Find where the given text appears and provide that cell's center as [X, Y] coordinate. 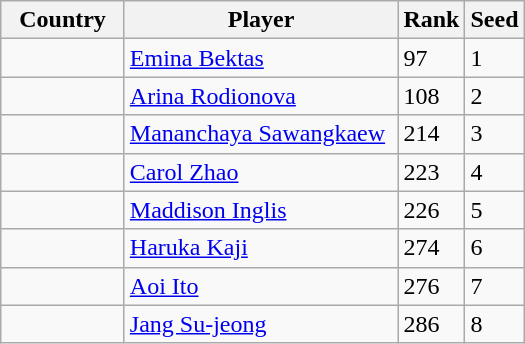
Country [63, 20]
Arina Rodionova [261, 96]
Maddison Inglis [261, 210]
7 [494, 286]
Player [261, 20]
Rank [432, 20]
Emina Bektas [261, 58]
Jang Su-jeong [261, 324]
Mananchaya Sawangkaew [261, 134]
Haruka Kaji [261, 248]
4 [494, 172]
1 [494, 58]
276 [432, 286]
108 [432, 96]
Aoi Ito [261, 286]
286 [432, 324]
Carol Zhao [261, 172]
2 [494, 96]
8 [494, 324]
5 [494, 210]
6 [494, 248]
3 [494, 134]
223 [432, 172]
Seed [494, 20]
214 [432, 134]
226 [432, 210]
97 [432, 58]
274 [432, 248]
